Return the (x, y) coordinate for the center point of the cell that contains the specified text.  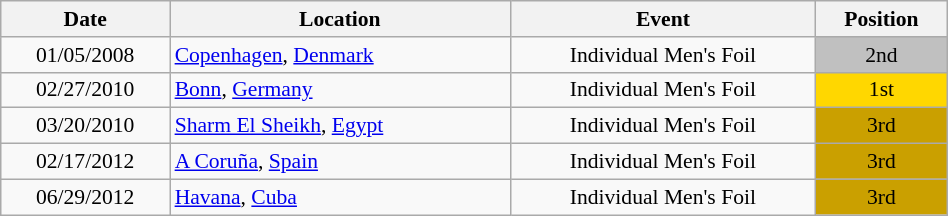
Event (663, 19)
Bonn, Germany (340, 90)
1st (882, 90)
2nd (882, 55)
Copenhagen, Denmark (340, 55)
Date (86, 19)
02/17/2012 (86, 162)
02/27/2010 (86, 90)
03/20/2010 (86, 126)
Havana, Cuba (340, 197)
Position (882, 19)
Sharm El Sheikh, Egypt (340, 126)
01/05/2008 (86, 55)
A Coruña, Spain (340, 162)
06/29/2012 (86, 197)
Location (340, 19)
